Search for the cell housing the specified text and yield its (X, Y) center coordinate. 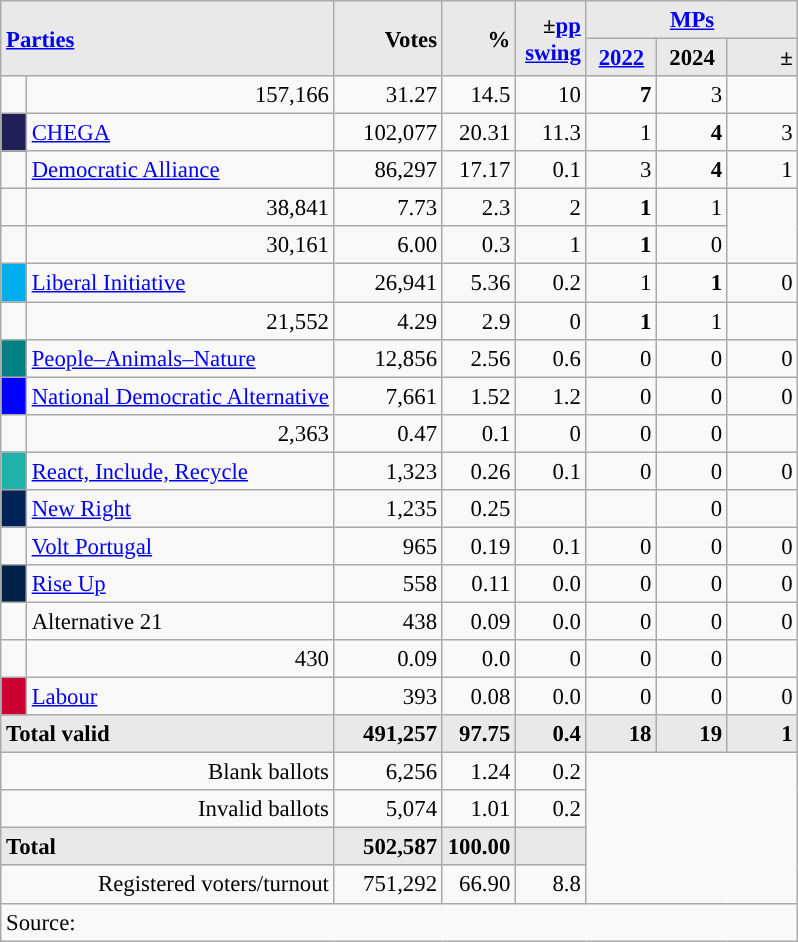
2 (552, 208)
491,257 (388, 734)
0.26 (478, 471)
Liberal Initiative (180, 283)
10 (552, 95)
1,235 (388, 509)
Registered voters/turnout (168, 885)
17.17 (478, 170)
Total (168, 847)
102,077 (388, 133)
CHEGA (180, 133)
6.00 (388, 245)
Alternative 21 (180, 621)
0.6 (552, 358)
7.73 (388, 208)
People–Animals–Nature (180, 358)
0.11 (478, 584)
0.47 (388, 433)
26,941 (388, 283)
6,256 (388, 772)
Labour (180, 697)
558 (388, 584)
2022 (622, 58)
Invalid ballots (168, 809)
11.3 (552, 133)
0.3 (478, 245)
2.56 (478, 358)
National Democratic Alternative (180, 396)
18 (622, 734)
Votes (388, 38)
4.29 (388, 321)
2024 (692, 58)
5,074 (388, 809)
38,841 (180, 208)
393 (388, 697)
965 (388, 546)
100.00 (478, 847)
430 (180, 659)
7 (622, 95)
Blank ballots (168, 772)
14.5 (478, 95)
±pp swing (552, 38)
0.4 (552, 734)
1,323 (388, 471)
20.31 (478, 133)
MPs (692, 20)
97.75 (478, 734)
React, Include, Recycle (180, 471)
1.24 (478, 772)
New Right (180, 509)
% (478, 38)
502,587 (388, 847)
751,292 (388, 885)
30,161 (180, 245)
1.01 (478, 809)
0.25 (478, 509)
19 (692, 734)
0.19 (478, 546)
Total valid (168, 734)
Democratic Alliance (180, 170)
Volt Portugal (180, 546)
2.3 (478, 208)
438 (388, 621)
0.08 (478, 697)
Source: (400, 922)
7,661 (388, 396)
8.8 (552, 885)
1.2 (552, 396)
2,363 (180, 433)
5.36 (478, 283)
2.9 (478, 321)
21,552 (180, 321)
Parties (168, 38)
31.27 (388, 95)
1.52 (478, 396)
86,297 (388, 170)
Rise Up (180, 584)
66.90 (478, 885)
± (762, 58)
157,166 (180, 95)
12,856 (388, 358)
